Return the [X, Y] coordinate for the center point of the cell that contains the specified text.  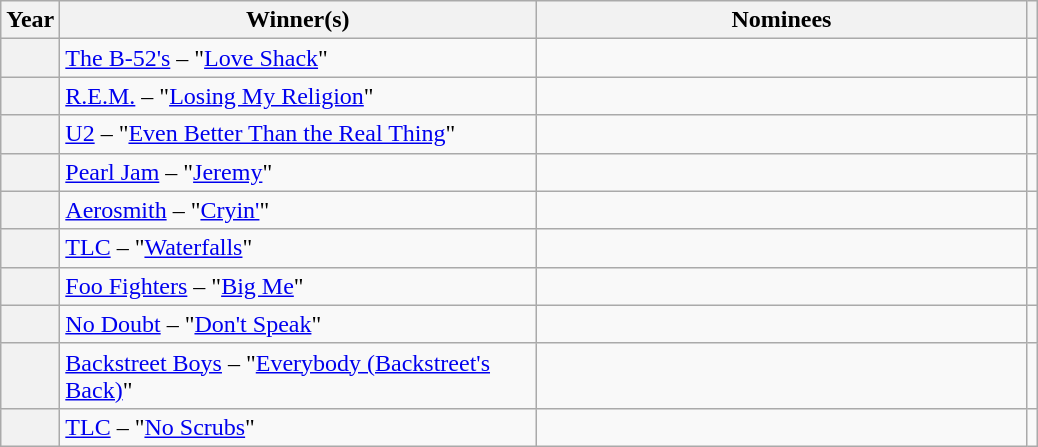
Pearl Jam – "Jeremy" [298, 172]
Foo Fighters – "Big Me" [298, 286]
Winner(s) [298, 20]
R.E.M. – "Losing My Religion" [298, 96]
TLC – "Waterfalls" [298, 248]
The B-52's – "Love Shack" [298, 58]
No Doubt – "Don't Speak" [298, 324]
Aerosmith – "Cryin'" [298, 210]
Year [30, 20]
U2 – "Even Better Than the Real Thing" [298, 134]
Backstreet Boys – "Everybody (Backstreet's Back)" [298, 376]
Nominees [782, 20]
TLC – "No Scrubs" [298, 427]
